From the cell containing the given text, extract its center point as [X, Y] coordinate. 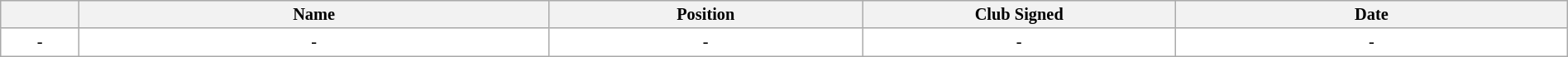
Position [706, 14]
Date [1372, 14]
Name [313, 14]
Club Signed [1019, 14]
